Scan for the cell matching the given text and deliver its (x, y) coordinate at center. 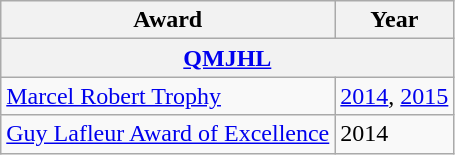
Award (168, 20)
Guy Lafleur Award of Excellence (168, 134)
2014, 2015 (394, 96)
Year (394, 20)
Marcel Robert Trophy (168, 96)
QMJHL (228, 58)
2014 (394, 134)
